Search for the cell housing the specified text and yield its (x, y) center coordinate. 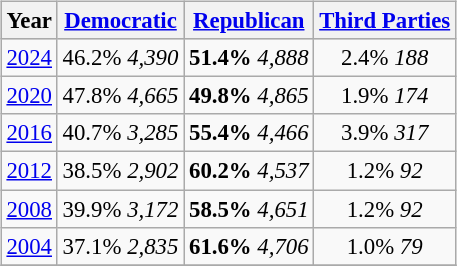
39.9% 3,172 (120, 209)
40.7% 3,285 (120, 133)
1.9% 174 (385, 96)
37.1% 2,835 (120, 246)
2008 (29, 209)
49.8% 4,865 (249, 96)
38.5% 2,902 (120, 171)
47.8% 4,665 (120, 96)
51.4% 4,888 (249, 58)
Third Parties (385, 21)
3.9% 317 (385, 133)
2004 (29, 246)
60.2% 4,537 (249, 171)
2.4% 188 (385, 58)
2012 (29, 171)
1.0% 79 (385, 246)
Republican (249, 21)
Democratic (120, 21)
46.2% 4,390 (120, 58)
58.5% 4,651 (249, 209)
Year (29, 21)
2024 (29, 58)
2016 (29, 133)
61.6% 4,706 (249, 246)
2020 (29, 96)
55.4% 4,466 (249, 133)
